Search for the cell housing the specified text and yield its (X, Y) center coordinate. 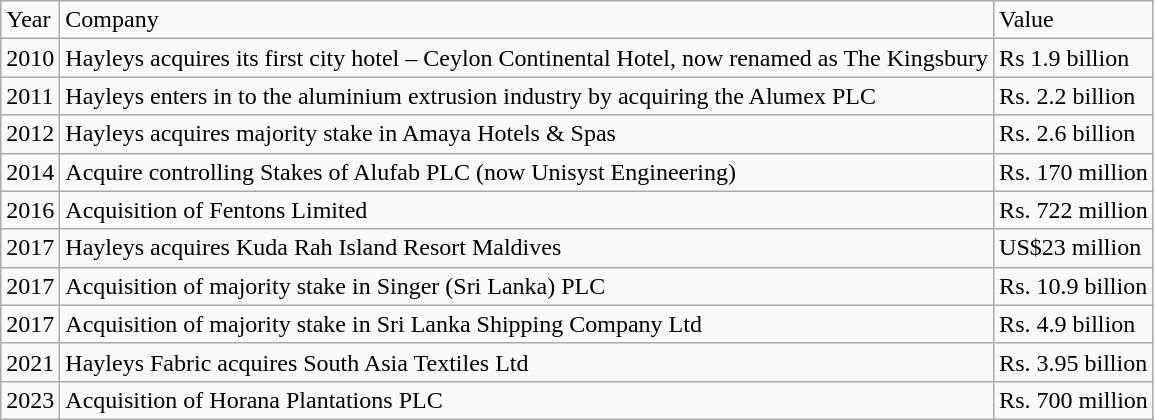
Hayleys acquires Kuda Rah Island Resort Maldives (527, 248)
Year (30, 20)
Rs. 3.95 billion (1074, 362)
2023 (30, 400)
Rs. 2.6 billion (1074, 134)
Hayleys acquires majority stake in Amaya Hotels & Spas (527, 134)
2011 (30, 96)
2016 (30, 210)
Rs. 170 million (1074, 172)
Rs. 722 million (1074, 210)
Rs. 4.9 billion (1074, 324)
Rs 1.9 billion (1074, 58)
2012 (30, 134)
Acquire controlling Stakes of Alufab PLC (now Unisyst Engineering) (527, 172)
2014 (30, 172)
Hayleys Fabric acquires South Asia Textiles Ltd (527, 362)
Rs. 10.9 billion (1074, 286)
Acquisition of Horana Plantations PLC (527, 400)
Hayleys acquires its first city hotel – Ceylon Continental Hotel, now renamed as The Kingsbury (527, 58)
Hayleys enters in to the aluminium extrusion industry by acquiring the Alumex PLC (527, 96)
Acquisition of Fentons Limited (527, 210)
2010 (30, 58)
Company (527, 20)
US$23 million (1074, 248)
Rs. 700 million (1074, 400)
Value (1074, 20)
Rs. 2.2 billion (1074, 96)
Acquisition of majority stake in Sri Lanka Shipping Company Ltd (527, 324)
2021 (30, 362)
Acquisition of majority stake in Singer (Sri Lanka) PLC (527, 286)
